Return (x, y) of the center of cell containing provided text 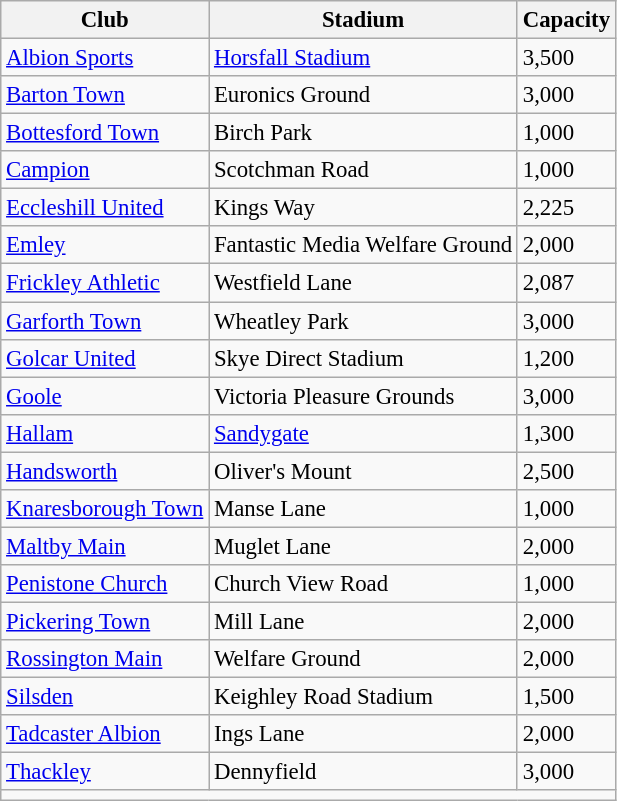
Horsfall Stadium (364, 58)
Silsden (105, 697)
Westfield Lane (364, 283)
Campion (105, 170)
Kings Way (364, 208)
Oliver's Mount (364, 471)
Dennyfield (364, 772)
Eccleshill United (105, 208)
Hallam (105, 433)
Penistone Church (105, 584)
Pickering Town (105, 621)
Wheatley Park (364, 321)
Euronics Ground (364, 95)
Tadcaster Albion (105, 734)
Fantastic Media Welfare Ground (364, 245)
Garforth Town (105, 321)
Goole (105, 396)
Club (105, 20)
Sandygate (364, 433)
Stadium (364, 20)
Barton Town (105, 95)
Muglet Lane (364, 546)
2,087 (566, 283)
Albion Sports (105, 58)
Emley (105, 245)
Skye Direct Stadium (364, 358)
Church View Road (364, 584)
Keighley Road Stadium (364, 697)
3,500 (566, 58)
2,225 (566, 208)
1,300 (566, 433)
Victoria Pleasure Grounds (364, 396)
Knaresborough Town (105, 509)
1,500 (566, 697)
Handsworth (105, 471)
Thackley (105, 772)
Maltby Main (105, 546)
1,200 (566, 358)
Manse Lane (364, 509)
Scotchman Road (364, 170)
Rossington Main (105, 659)
Golcar United (105, 358)
2,500 (566, 471)
Birch Park (364, 133)
Mill Lane (364, 621)
Capacity (566, 20)
Bottesford Town (105, 133)
Frickley Athletic (105, 283)
Welfare Ground (364, 659)
Ings Lane (364, 734)
